Return (x, y) of the center of cell containing provided text 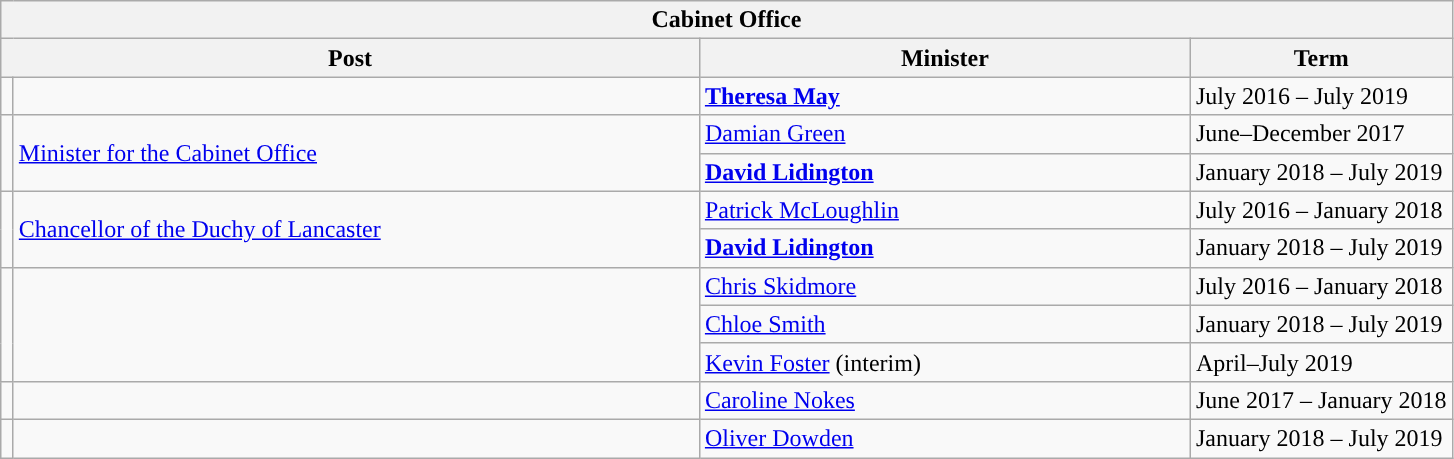
Chloe Smith (944, 324)
Kevin Foster (interim) (944, 362)
June 2017 – January 2018 (1321, 400)
Term (1321, 58)
Chancellor of the Duchy of Lancaster (356, 229)
Cabinet Office (726, 20)
Caroline Nokes (944, 400)
June–December 2017 (1321, 134)
April–July 2019 (1321, 362)
Post (350, 58)
Chris Skidmore (944, 286)
Minister for the Cabinet Office (356, 153)
Patrick McLoughlin (944, 210)
Theresa May (944, 96)
July 2016 – July 2019 (1321, 96)
Minister (944, 58)
Oliver Dowden (944, 438)
Damian Green (944, 134)
